Extract the (X, Y) coordinate from the center of the cell holding the provided text.  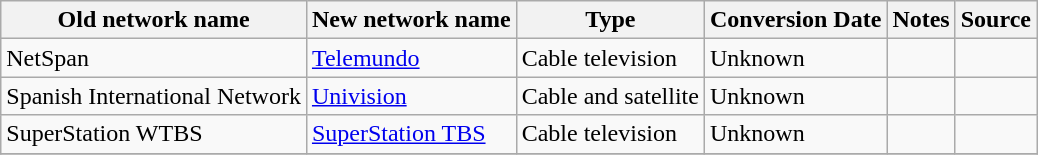
SuperStation WTBS (154, 134)
Univision (411, 96)
Notes (921, 20)
Cable and satellite (610, 96)
Source (996, 20)
Old network name (154, 20)
Conversion Date (795, 20)
Spanish International Network (154, 96)
Type (610, 20)
Telemundo (411, 58)
New network name (411, 20)
SuperStation TBS (411, 134)
NetSpan (154, 58)
